From the cell containing the given text, extract its center point as [x, y] coordinate. 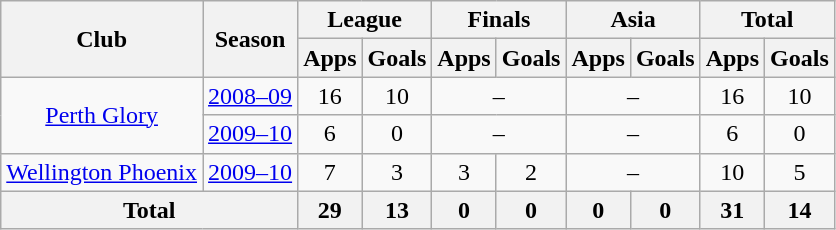
Asia [633, 20]
14 [800, 210]
Finals [499, 20]
Club [102, 39]
League [365, 20]
5 [800, 172]
13 [397, 210]
2008–09 [250, 96]
Wellington Phoenix [102, 172]
Season [250, 39]
2 [531, 172]
7 [330, 172]
29 [330, 210]
Perth Glory [102, 115]
31 [732, 210]
